Identify which cell holds the provided text, then report its [x, y] central coordinate. 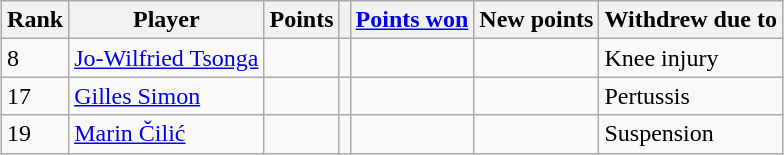
Points [302, 20]
Points won [412, 20]
Marin Čilić [166, 134]
New points [536, 20]
17 [36, 96]
19 [36, 134]
Player [166, 20]
Withdrew due to [691, 20]
Knee injury [691, 58]
Pertussis [691, 96]
Suspension [691, 134]
Jo-Wilfried Tsonga [166, 58]
Rank [36, 20]
8 [36, 58]
Gilles Simon [166, 96]
